Return the (x, y) coordinate for the center point of the cell that contains the specified text.  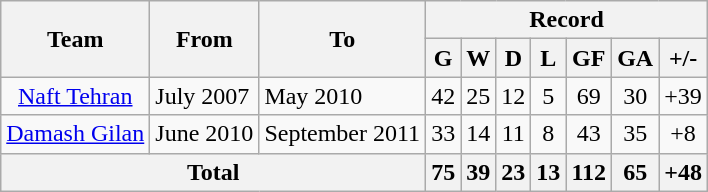
From (204, 39)
+39 (684, 96)
June 2010 (204, 134)
GF (589, 58)
8 (548, 134)
65 (636, 172)
75 (444, 172)
5 (548, 96)
Damash Gilan (76, 134)
14 (478, 134)
L (548, 58)
September 2011 (342, 134)
23 (514, 172)
May 2010 (342, 96)
+48 (684, 172)
33 (444, 134)
Total (214, 172)
+8 (684, 134)
Record (567, 20)
July 2007 (204, 96)
42 (444, 96)
+/- (684, 58)
39 (478, 172)
112 (589, 172)
G (444, 58)
D (514, 58)
GA (636, 58)
13 (548, 172)
To (342, 39)
12 (514, 96)
25 (478, 96)
W (478, 58)
35 (636, 134)
43 (589, 134)
69 (589, 96)
Naft Tehran (76, 96)
Team (76, 39)
11 (514, 134)
30 (636, 96)
